Output the (x, y) coordinate of the center of the cell containing the given text.  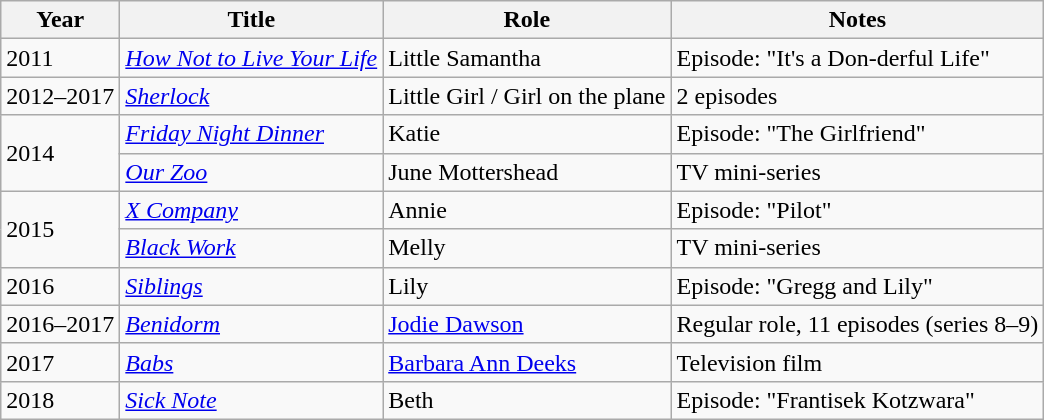
Title (252, 20)
Episode: "Frantisek Kotzwara" (858, 400)
Black Work (252, 248)
2016 (60, 286)
Episode: "Gregg and Lily" (858, 286)
Friday Night Dinner (252, 134)
Little Girl / Girl on the plane (527, 96)
Annie (527, 210)
Sherlock (252, 96)
2015 (60, 229)
2012–2017 (60, 96)
Barbara Ann Deeks (527, 362)
Notes (858, 20)
2 episodes (858, 96)
Siblings (252, 286)
Episode: "It's a Don-derful Life" (858, 58)
Episode: "The Girlfriend" (858, 134)
Little Samantha (527, 58)
Benidorm (252, 324)
Katie (527, 134)
Jodie Dawson (527, 324)
Babs (252, 362)
Our Zoo (252, 172)
2011 (60, 58)
Television film (858, 362)
How Not to Live Your Life (252, 58)
2018 (60, 400)
Episode: "Pilot" (858, 210)
Year (60, 20)
2014 (60, 153)
Role (527, 20)
Regular role, 11 episodes (series 8–9) (858, 324)
Melly (527, 248)
2017 (60, 362)
Lily (527, 286)
Beth (527, 400)
2016–2017 (60, 324)
June Mottershead (527, 172)
Sick Note (252, 400)
X Company (252, 210)
